Output the [X, Y] coordinate of the center of the cell containing the given text.  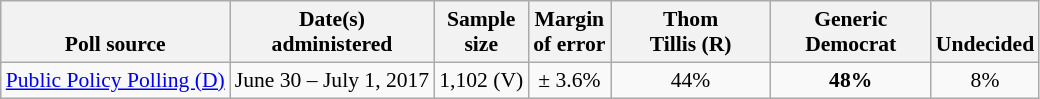
Public Policy Polling (D) [116, 80]
8% [985, 80]
Date(s)administered [332, 32]
Samplesize [481, 32]
44% [690, 80]
GenericDemocrat [851, 32]
± 3.6% [569, 80]
Marginof error [569, 32]
1,102 (V) [481, 80]
ThomTillis (R) [690, 32]
Poll source [116, 32]
Undecided [985, 32]
June 30 – July 1, 2017 [332, 80]
48% [851, 80]
